Scan for the cell matching the given text and deliver its [X, Y] coordinate at center. 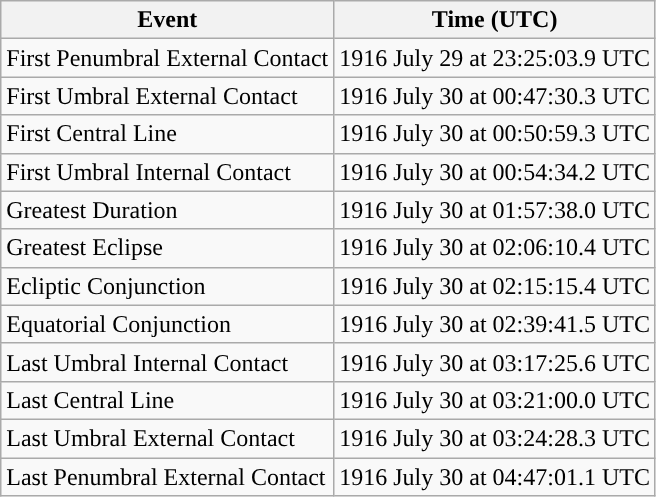
1916 July 29 at 23:25:03.9 UTC [495, 58]
Ecliptic Conjunction [168, 286]
1916 July 30 at 02:15:15.4 UTC [495, 286]
1916 July 30 at 02:39:41.5 UTC [495, 324]
1916 July 30 at 03:21:00.0 UTC [495, 400]
1916 July 30 at 03:17:25.6 UTC [495, 362]
1916 July 30 at 02:06:10.4 UTC [495, 248]
Event [168, 20]
First Umbral External Contact [168, 96]
Greatest Eclipse [168, 248]
First Central Line [168, 134]
Equatorial Conjunction [168, 324]
1916 July 30 at 00:54:34.2 UTC [495, 172]
1916 July 30 at 00:50:59.3 UTC [495, 134]
Greatest Duration [168, 210]
Time (UTC) [495, 20]
1916 July 30 at 00:47:30.3 UTC [495, 96]
Last Central Line [168, 400]
First Umbral Internal Contact [168, 172]
First Penumbral External Contact [168, 58]
Last Umbral External Contact [168, 438]
Last Penumbral External Contact [168, 477]
1916 July 30 at 04:47:01.1 UTC [495, 477]
Last Umbral Internal Contact [168, 362]
1916 July 30 at 01:57:38.0 UTC [495, 210]
1916 July 30 at 03:24:28.3 UTC [495, 438]
